Search for the cell housing the specified text and yield its [X, Y] center coordinate. 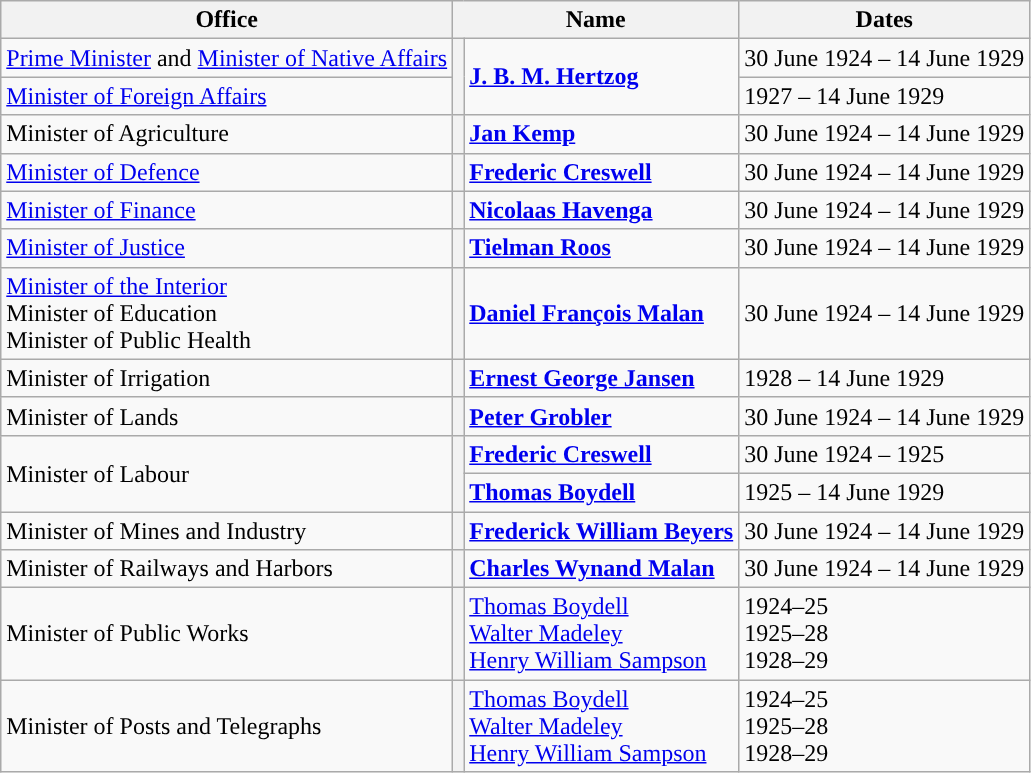
Office [227, 20]
Minister of Justice [227, 248]
1927 – 14 June 1929 [884, 96]
Minister of Public Works [227, 634]
Charles Wynand Malan [602, 569]
Nicolaas Havenga [602, 210]
Minister of Finance [227, 210]
Frederick William Beyers [602, 531]
30 June 1924 – 1925 [884, 454]
Tielman Roos [602, 248]
Peter Grobler [602, 416]
Daniel François Malan [602, 313]
1928 – 14 June 1929 [884, 378]
1925 – 14 June 1929 [884, 492]
Minister of Lands [227, 416]
J. B. M. Hertzog [602, 77]
Minister of Foreign Affairs [227, 96]
Minister of Irrigation [227, 378]
Prime Minister and Minister of Native Affairs [227, 58]
Ernest George Jansen [602, 378]
Minister of Agriculture [227, 134]
Dates [884, 20]
Minister of Labour [227, 473]
Name [596, 20]
Jan Kemp [602, 134]
Minister of Defence [227, 172]
Minister of Railways and Harbors [227, 569]
Minister of Mines and Industry [227, 531]
Minister of the InteriorMinister of EducationMinister of Public Health [227, 313]
Thomas BoydellWalter Madeley Henry William Sampson [602, 726]
Thomas BoydellWalter MadeleyHenry William Sampson [602, 634]
Thomas Boydell [602, 492]
Minister of Posts and Telegraphs [227, 726]
